Detect which cell encompasses the target text, then output its [x, y] center coordinate. 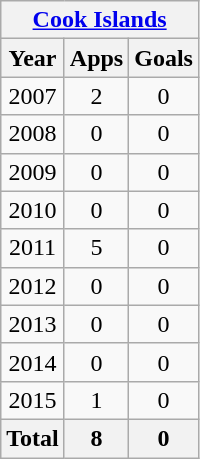
1 [96, 400]
Year [33, 58]
5 [96, 248]
2014 [33, 362]
Cook Islands [100, 20]
2015 [33, 400]
2009 [33, 172]
2011 [33, 248]
2013 [33, 324]
2012 [33, 286]
Total [33, 438]
Apps [96, 58]
Goals [164, 58]
2007 [33, 96]
2008 [33, 134]
2010 [33, 210]
8 [96, 438]
2 [96, 96]
